Locate the cell with the specified text and output its (X, Y) center coordinate. 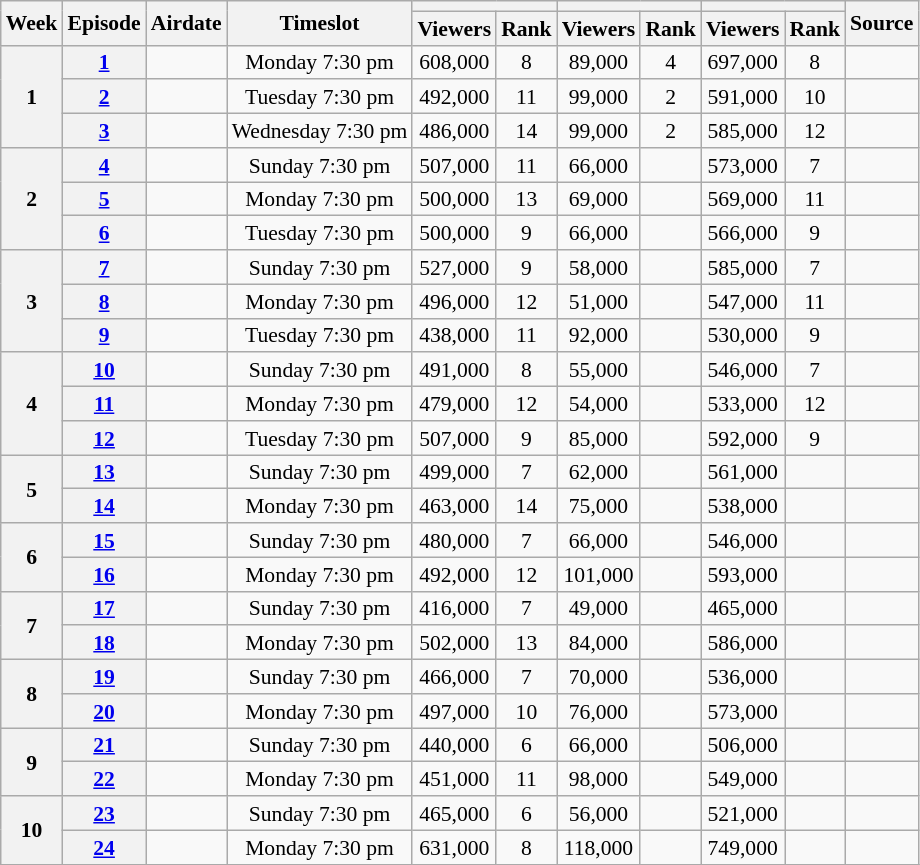
521,000 (743, 813)
631,000 (454, 847)
17 (104, 608)
70,000 (599, 677)
51,000 (599, 301)
49,000 (599, 608)
491,000 (454, 370)
Week (32, 23)
438,000 (454, 335)
Wednesday 7:30 pm (320, 131)
486,000 (454, 131)
479,000 (454, 404)
23 (104, 813)
21 (104, 745)
593,000 (743, 574)
75,000 (599, 506)
98,000 (599, 779)
480,000 (454, 540)
502,000 (454, 643)
530,000 (743, 335)
118,000 (599, 847)
56,000 (599, 813)
533,000 (743, 404)
549,000 (743, 779)
20 (104, 711)
506,000 (743, 745)
92,000 (599, 335)
84,000 (599, 643)
85,000 (599, 438)
76,000 (599, 711)
566,000 (743, 233)
62,000 (599, 472)
55,000 (599, 370)
547,000 (743, 301)
697,000 (743, 62)
497,000 (454, 711)
416,000 (454, 608)
466,000 (454, 677)
69,000 (599, 199)
440,000 (454, 745)
499,000 (454, 472)
Episode (104, 23)
18 (104, 643)
Airdate (186, 23)
54,000 (599, 404)
Source (882, 23)
463,000 (454, 506)
101,000 (599, 574)
586,000 (743, 643)
15 (104, 540)
22 (104, 779)
561,000 (743, 472)
19 (104, 677)
89,000 (599, 62)
536,000 (743, 677)
592,000 (743, 438)
527,000 (454, 267)
569,000 (743, 199)
24 (104, 847)
608,000 (454, 62)
Timeslot (320, 23)
591,000 (743, 97)
749,000 (743, 847)
451,000 (454, 779)
496,000 (454, 301)
538,000 (743, 506)
58,000 (599, 267)
16 (104, 574)
